Determine the [x, y] coordinate at the center of the cell enclosing the given text.  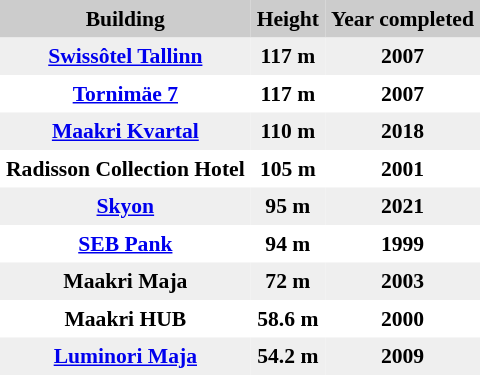
Height [288, 19]
Maakri Kvartal [126, 131]
Year completed [402, 19]
58.6 m [288, 319]
1999 [402, 244]
2000 [402, 319]
Building [126, 19]
Swissôtel Tallinn [126, 57]
105 m [288, 169]
SEB Pank [126, 244]
2021 [402, 207]
2003 [402, 281]
2018 [402, 131]
95 m [288, 207]
Maakri Maja [126, 281]
Radisson Collection Hotel [126, 169]
Maakri HUB [126, 319]
Tornimäe 7 [126, 94]
72 m [288, 281]
Skyon [126, 207]
2001 [402, 169]
110 m [288, 131]
94 m [288, 244]
